Search for the cell housing the specified text and yield its [X, Y] center coordinate. 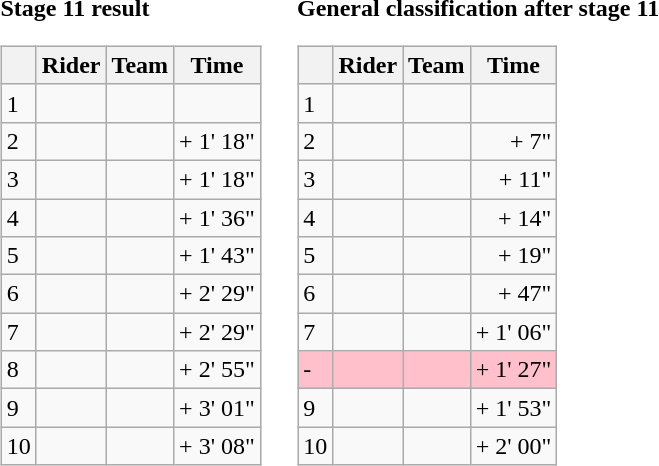
+ 7" [514, 141]
+ 1' 06" [514, 332]
+ 1' 27" [514, 370]
- [316, 370]
+ 47" [514, 294]
+ 11" [514, 179]
+ 2' 55" [218, 370]
+ 2' 00" [514, 446]
+ 1' 43" [218, 256]
+ 14" [514, 217]
+ 1' 53" [514, 408]
+ 3' 01" [218, 408]
8 [18, 370]
+ 19" [514, 256]
+ 3' 08" [218, 446]
+ 1' 36" [218, 217]
